Identify which cell holds the provided text, then report its (X, Y) central coordinate. 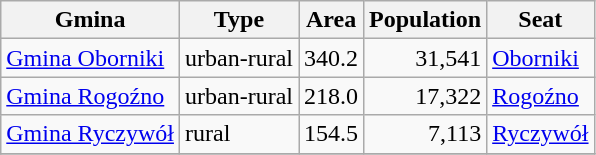
Gmina Ryczywół (90, 134)
Seat (540, 20)
rural (238, 134)
154.5 (330, 134)
Type (238, 20)
Gmina Rogoźno (90, 96)
7,113 (426, 134)
218.0 (330, 96)
Oborniki (540, 58)
Rogoźno (540, 96)
Area (330, 20)
17,322 (426, 96)
Gmina (90, 20)
340.2 (330, 58)
Population (426, 20)
31,541 (426, 58)
Gmina Oborniki (90, 58)
Ryczywół (540, 134)
